Identify which cell holds the provided text, then report its [X, Y] central coordinate. 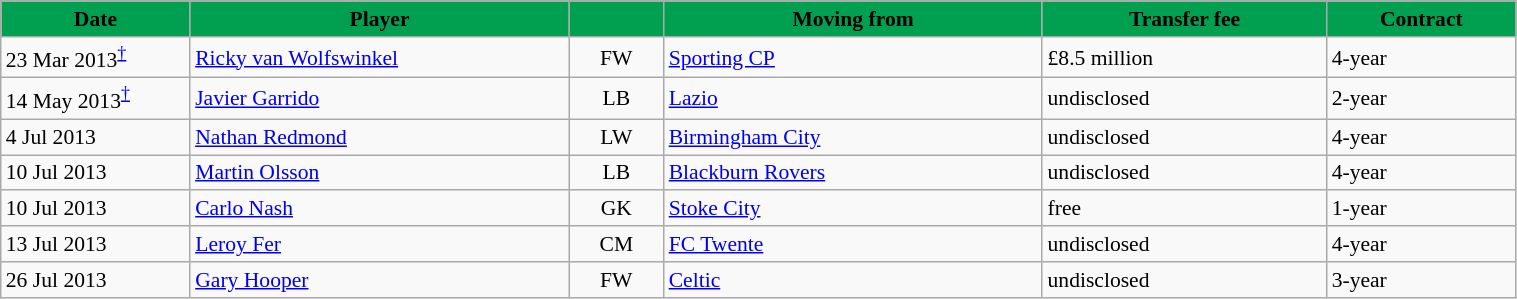
Date [96, 19]
Sporting CP [854, 58]
CM [616, 244]
free [1184, 209]
Celtic [854, 280]
1-year [1422, 209]
13 Jul 2013 [96, 244]
£8.5 million [1184, 58]
3-year [1422, 280]
Ricky van Wolfswinkel [380, 58]
Birmingham City [854, 137]
Stoke City [854, 209]
Leroy Fer [380, 244]
Blackburn Rovers [854, 173]
Transfer fee [1184, 19]
Carlo Nash [380, 209]
Contract [1422, 19]
Javier Garrido [380, 98]
14 May 2013† [96, 98]
LW [616, 137]
Nathan Redmond [380, 137]
GK [616, 209]
4 Jul 2013 [96, 137]
Lazio [854, 98]
Martin Olsson [380, 173]
Player [380, 19]
26 Jul 2013 [96, 280]
23 Mar 2013† [96, 58]
Moving from [854, 19]
FC Twente [854, 244]
2-year [1422, 98]
Gary Hooper [380, 280]
